Return [x, y] of the center of cell containing provided text 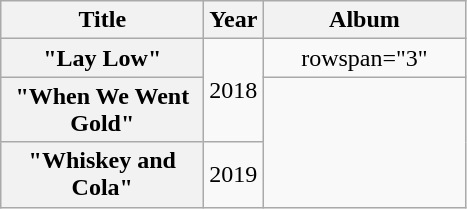
2018 [234, 90]
"Whiskey and Cola" [102, 174]
2019 [234, 174]
Album [364, 20]
Title [102, 20]
"Lay Low" [102, 58]
rowspan="3" [364, 58]
"When We Went Gold" [102, 110]
Year [234, 20]
